From the cell containing the given text, extract its center point as (x, y) coordinate. 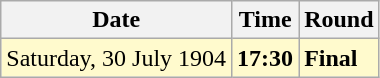
Date (116, 20)
Final (339, 58)
17:30 (266, 58)
Round (339, 20)
Time (266, 20)
Saturday, 30 July 1904 (116, 58)
